Scan for the cell matching the given text and deliver its [x, y] coordinate at center. 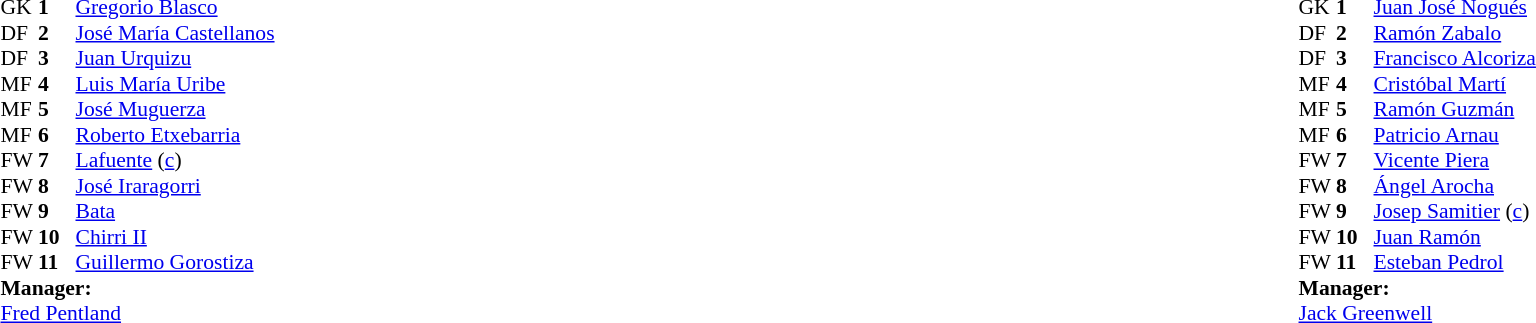
Vicente Piera [1455, 161]
José Muguerza [176, 109]
Josep Samitier (c) [1455, 211]
Luis María Uribe [176, 84]
Patricio Arnau [1455, 135]
Francisco Alcoriza [1455, 59]
Lafuente (c) [176, 161]
Roberto Etxebarria [176, 135]
Ángel Arocha [1455, 186]
José Iraragorri [176, 186]
José María Castellanos [176, 33]
Ramón Guzmán [1455, 109]
Chirri II [176, 237]
Esteban Pedrol [1455, 263]
Ramón Zabalo [1455, 33]
Juan Urquizu [176, 59]
Guillermo Gorostiza [176, 263]
Juan Ramón [1455, 237]
Cristóbal Martí [1455, 84]
Bata [176, 211]
